Return (x, y) of the center of cell containing provided text 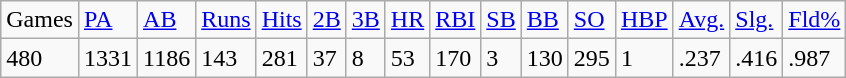
2B (326, 20)
170 (456, 58)
37 (326, 58)
3 (501, 58)
1 (644, 58)
Runs (226, 20)
HR (407, 20)
Slg. (756, 20)
1186 (167, 58)
SO (592, 20)
.987 (814, 58)
480 (40, 58)
.237 (702, 58)
Games (40, 20)
281 (282, 58)
3B (366, 20)
Avg. (702, 20)
Fld% (814, 20)
.416 (756, 58)
Hits (282, 20)
SB (501, 20)
PA (108, 20)
1331 (108, 58)
143 (226, 58)
130 (544, 58)
53 (407, 58)
295 (592, 58)
AB (167, 20)
BB (544, 20)
8 (366, 58)
RBI (456, 20)
HBP (644, 20)
